Capture the cell that displays the provided text and extract its [x, y] central coordinate. 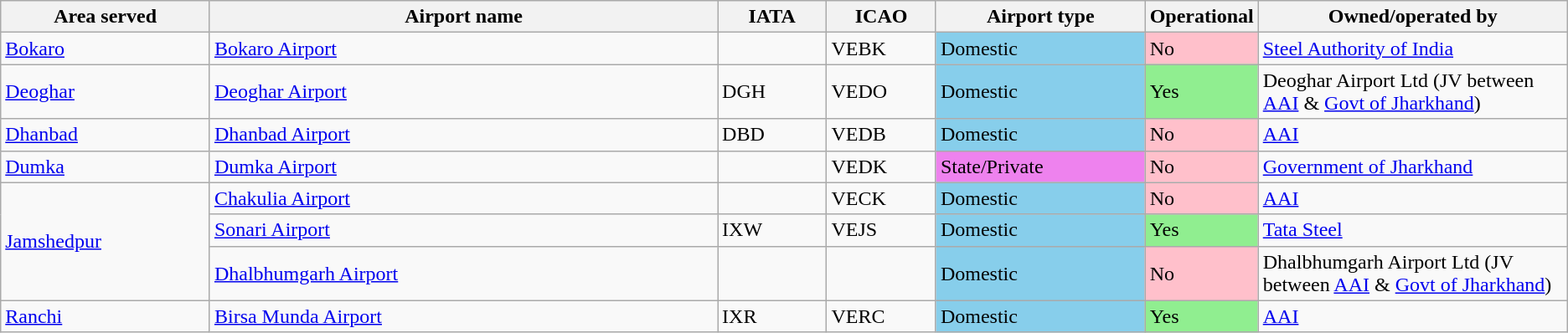
VEDB [881, 135]
VECK [881, 198]
Government of Jharkhand [1412, 166]
Ranchi [106, 316]
State/Private [1040, 166]
IXW [772, 230]
Dhanbad [106, 135]
Deoghar [106, 92]
VEDK [881, 166]
VEBK [881, 49]
VEDO [881, 92]
Dumka [106, 166]
Bokaro Airport [463, 49]
Bokaro [106, 49]
Area served [106, 17]
Operational [1201, 17]
VERC [881, 316]
DGH [772, 92]
Dhalbhumgarh Airport [463, 273]
VEJS [881, 230]
DBD [772, 135]
ICAO [881, 17]
Owned/operated by [1412, 17]
Sonari Airport [463, 230]
Steel Authority of India [1412, 49]
Dhalbhumgarh Airport Ltd (JV between AAI & Govt of Jharkhand) [1412, 273]
Airport type [1040, 17]
Chakulia Airport [463, 198]
Deoghar Airport [463, 92]
Deoghar Airport Ltd (JV between AAI & Govt of Jharkhand) [1412, 92]
Airport name [463, 17]
Dumka Airport [463, 166]
Birsa Munda Airport [463, 316]
Jamshedpur [106, 241]
Dhanbad Airport [463, 135]
IXR [772, 316]
IATA [772, 17]
Tata Steel [1412, 230]
